Return the [x, y] coordinate for the center point of the cell that contains the specified text.  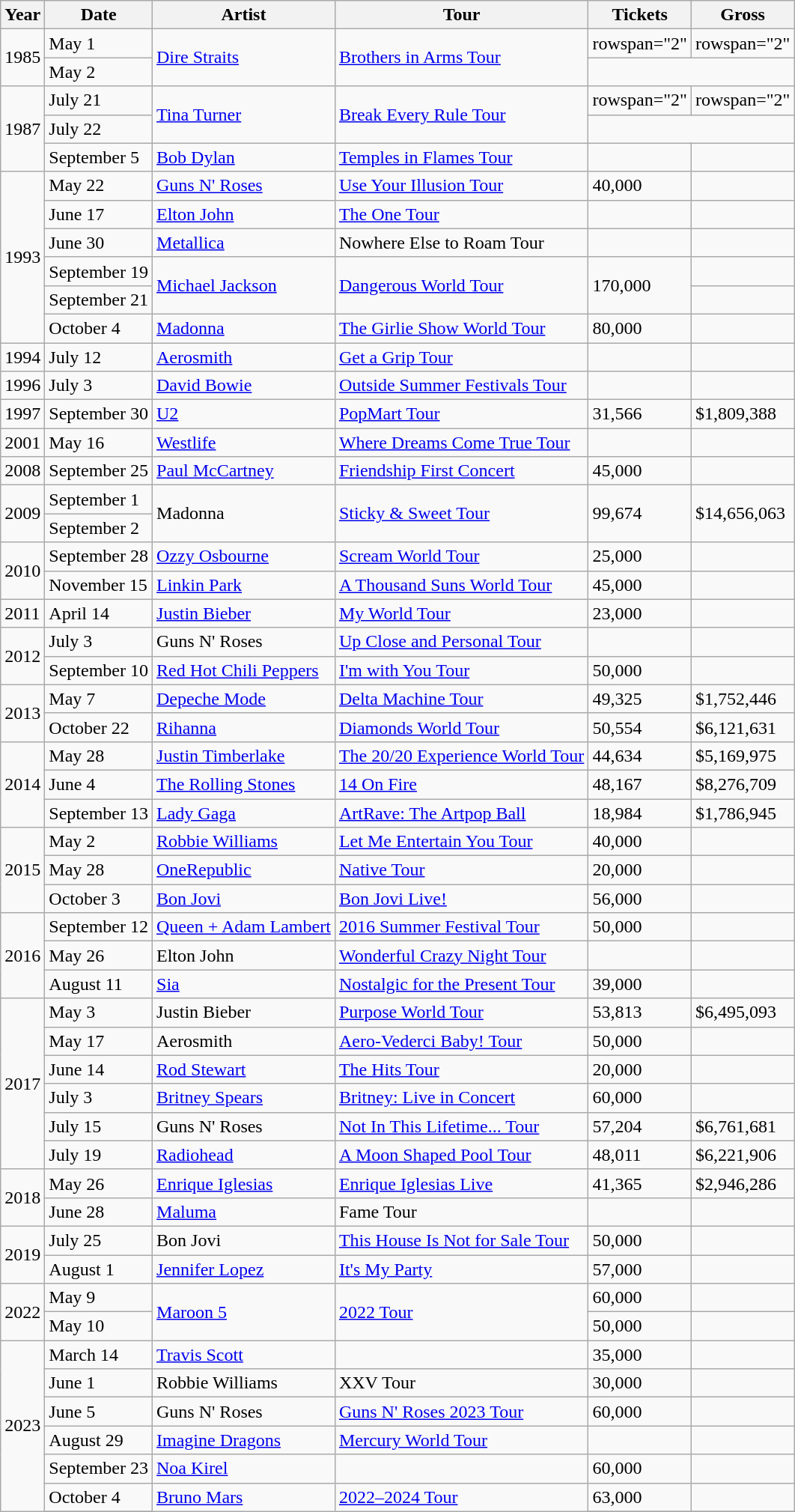
September 2 [99, 528]
2022 [22, 1312]
Britney: Live in Concert [461, 1098]
Tina Turner [244, 115]
2018 [22, 1197]
September 30 [99, 414]
Mercury World Tour [461, 1440]
50,554 [640, 727]
$2,946,286 [743, 1183]
A Moon Shaped Pool Tour [461, 1155]
2014 [22, 784]
Where Dreams Come True Tour [461, 443]
July 12 [99, 357]
May 7 [99, 699]
44,634 [640, 756]
1993 [22, 257]
May 16 [99, 443]
PopMart Tour [461, 414]
Friendship First Concert [461, 471]
$6,121,631 [743, 727]
2012 [22, 656]
The Hits Tour [461, 1069]
October 3 [99, 899]
Date [99, 15]
53,813 [640, 1012]
The One Tour [461, 214]
September 19 [99, 271]
23,000 [640, 613]
June 28 [99, 1212]
OneRepublic [244, 870]
Bon Jovi Live! [461, 899]
Red Hot Chili Peppers [244, 670]
Justin Timberlake [244, 756]
1985 [22, 58]
Nowhere Else to Roam Tour [461, 243]
Ozzy Osbourne [244, 556]
Get a Grip Tour [461, 357]
Native Tour [461, 870]
September 5 [99, 157]
35,000 [640, 1355]
September 13 [99, 813]
Britney Spears [244, 1098]
Not In This Lifetime... Tour [461, 1126]
June 30 [99, 243]
September 21 [99, 300]
Linkin Park [244, 585]
Queen + Adam Lambert [244, 927]
April 14 [99, 613]
A Thousand Suns World Tour [461, 585]
48,011 [640, 1155]
May 17 [99, 1041]
Break Every Rule Tour [461, 115]
June 4 [99, 784]
XXV Tour [461, 1383]
2023 [22, 1426]
$8,276,709 [743, 784]
July 21 [99, 100]
$6,761,681 [743, 1126]
Rihanna [244, 727]
2019 [22, 1254]
May 3 [99, 1012]
Radiohead [244, 1155]
2011 [22, 613]
Gross [743, 15]
Maroon 5 [244, 1312]
Fame Tour [461, 1212]
Sticky & Sweet Tour [461, 514]
2001 [22, 443]
September 10 [99, 670]
November 15 [99, 585]
Bob Dylan [244, 157]
July 25 [99, 1240]
$14,656,063 [743, 514]
30,000 [640, 1383]
Year [22, 15]
1997 [22, 414]
57,204 [640, 1126]
Aero-Vederci Baby! Tour [461, 1041]
14 On Fire [461, 784]
August 11 [99, 984]
2010 [22, 571]
Michael Jackson [244, 285]
48,167 [640, 784]
June 5 [99, 1412]
25,000 [640, 556]
September 25 [99, 471]
39,000 [640, 984]
Bruno Mars [244, 1497]
Outside Summer Festivals Tour [461, 386]
Maluma [244, 1212]
Dire Straits [244, 58]
October 22 [99, 727]
Diamonds World Tour [461, 727]
Jennifer Lopez [244, 1269]
56,000 [640, 899]
It's My Party [461, 1269]
Metallica [244, 243]
The Girlie Show World Tour [461, 328]
Let Me Entertain You Tour [461, 842]
Travis Scott [244, 1355]
May 10 [99, 1326]
May 22 [99, 186]
September 23 [99, 1469]
Delta Machine Tour [461, 699]
170,000 [640, 285]
The Rolling Stones [244, 784]
September 12 [99, 927]
May 9 [99, 1298]
2016 [22, 956]
July 19 [99, 1155]
$1,786,945 [743, 813]
2015 [22, 870]
2017 [22, 1084]
Nostalgic for the Present Tour [461, 984]
31,566 [640, 414]
June 1 [99, 1383]
Guns N' Roses 2023 Tour [461, 1412]
Imagine Dragons [244, 1440]
ArtRave: The Artpop Ball [461, 813]
18,984 [640, 813]
1996 [22, 386]
September 28 [99, 556]
99,674 [640, 514]
May 1 [99, 43]
June 14 [99, 1069]
Rod Stewart [244, 1069]
$5,169,975 [743, 756]
Paul McCartney [244, 471]
Artist [244, 15]
63,000 [640, 1497]
Tour [461, 15]
Lady Gaga [244, 813]
2013 [22, 713]
Purpose World Tour [461, 1012]
$6,495,093 [743, 1012]
$6,221,906 [743, 1155]
July 15 [99, 1126]
March 14 [99, 1355]
Up Close and Personal Tour [461, 642]
2016 Summer Festival Tour [461, 927]
September 1 [99, 500]
My World Tour [461, 613]
57,000 [640, 1269]
I'm with You Tour [461, 670]
2022–2024 Tour [461, 1497]
August 29 [99, 1440]
The 20/20 Experience World Tour [461, 756]
This House Is Not for Sale Tour [461, 1240]
July 22 [99, 129]
Westlife [244, 443]
Temples in Flames Tour [461, 157]
Dangerous World Tour [461, 285]
David Bowie [244, 386]
41,365 [640, 1183]
Sia [244, 984]
$1,809,388 [743, 414]
2008 [22, 471]
Enrique Iglesias Live [461, 1183]
U2 [244, 414]
1987 [22, 129]
Noa Kirel [244, 1469]
2009 [22, 514]
Wonderful Crazy Night Tour [461, 956]
Scream World Tour [461, 556]
Enrique Iglesias [244, 1183]
1994 [22, 357]
$1,752,446 [743, 699]
Use Your Illusion Tour [461, 186]
Depeche Mode [244, 699]
80,000 [640, 328]
June 17 [99, 214]
Brothers in Arms Tour [461, 58]
2022 Tour [461, 1312]
49,325 [640, 699]
Tickets [640, 15]
August 1 [99, 1269]
